Detect which cell encompasses the target text, then output its (X, Y) center coordinate. 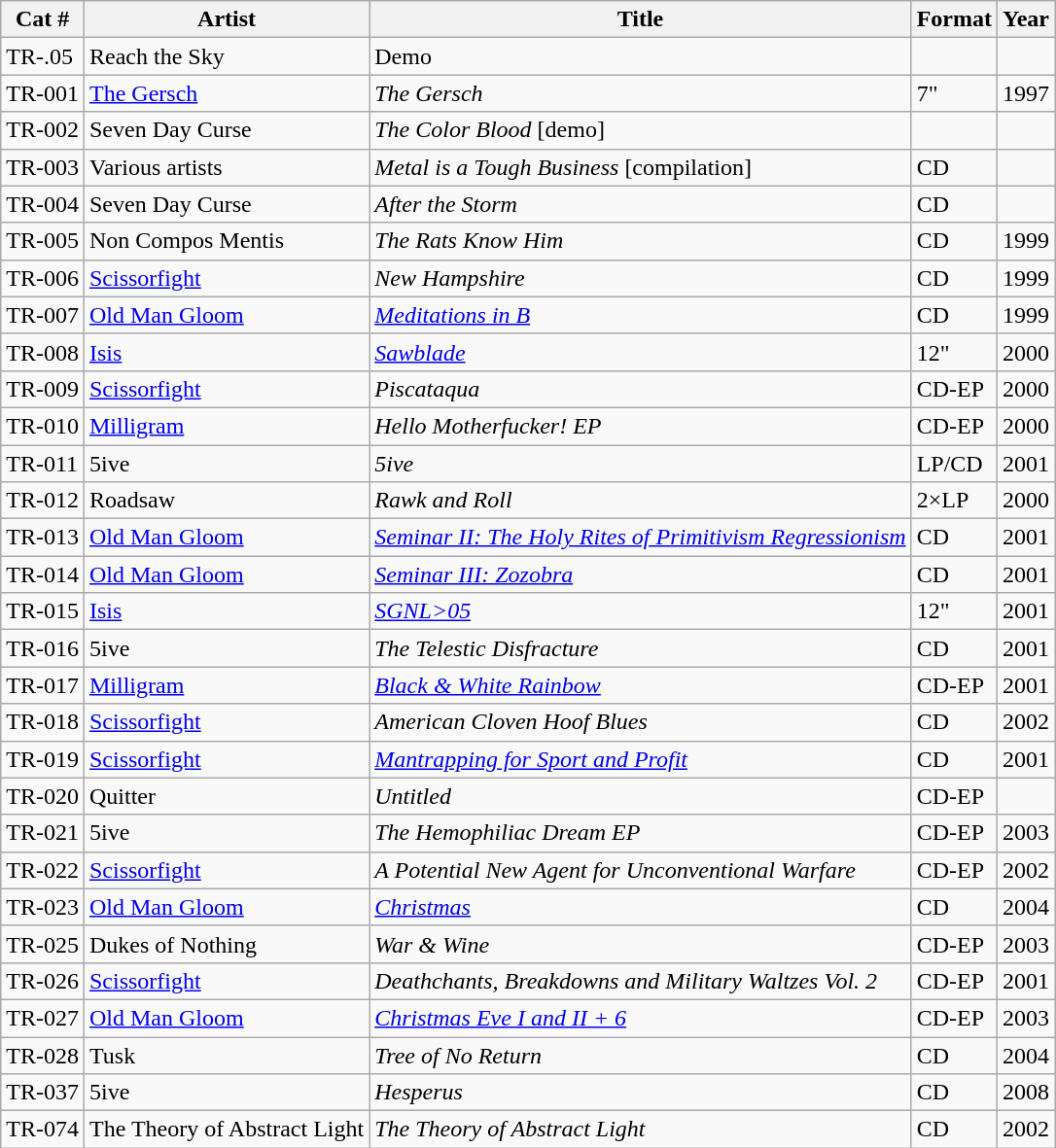
TR-022 (43, 870)
Reach the Sky (226, 56)
Format (954, 19)
New Hampshire (640, 278)
TR-019 (43, 759)
TR-015 (43, 611)
TR-016 (43, 648)
TR-011 (43, 464)
Piscataqua (640, 389)
The Hemophiliac Dream EP (640, 833)
TR-008 (43, 352)
A Potential New Agent for Unconventional Warfare (640, 870)
Christmas (640, 907)
TR-020 (43, 796)
Various artists (226, 167)
TR-.05 (43, 56)
TR-021 (43, 833)
Christmas Eve I and II + 6 (640, 1018)
Cat # (43, 19)
TR-006 (43, 278)
Rawk and Roll (640, 501)
TR-023 (43, 907)
TR-007 (43, 315)
TR-005 (43, 241)
Hesperus (640, 1093)
Title (640, 19)
TR-027 (43, 1018)
Artist (226, 19)
Tree of No Return (640, 1055)
TR-012 (43, 501)
TR-010 (43, 426)
TR-014 (43, 574)
The Rats Know Him (640, 241)
1997 (1027, 93)
TR-018 (43, 722)
Metal is a Tough Business [compilation] (640, 167)
War & Wine (640, 944)
Roadsaw (226, 501)
Deathchants, Breakdowns and Military Waltzes Vol. 2 (640, 981)
Seminar III: Zozobra (640, 574)
Dukes of Nothing (226, 944)
Black & White Rainbow (640, 685)
2008 (1027, 1093)
TR-013 (43, 538)
TR-009 (43, 389)
Quitter (226, 796)
TR-074 (43, 1130)
After the Storm (640, 204)
Sawblade (640, 352)
Demo (640, 56)
2×LP (954, 501)
Meditations in B (640, 315)
TR-002 (43, 130)
TR-003 (43, 167)
The Telestic Disfracture (640, 648)
SGNL>05 (640, 611)
Untitled (640, 796)
TR-037 (43, 1093)
TR-001 (43, 93)
Non Compos Mentis (226, 241)
LP/CD (954, 464)
TR-017 (43, 685)
TR-025 (43, 944)
TR-004 (43, 204)
TR-028 (43, 1055)
American Cloven Hoof Blues (640, 722)
The Color Blood [demo] (640, 130)
Year (1027, 19)
7" (954, 93)
Tusk (226, 1055)
Mantrapping for Sport and Profit (640, 759)
TR-026 (43, 981)
Seminar II: The Holy Rites of Primitivism Regressionism (640, 538)
Hello Motherfucker! EP (640, 426)
